Provide the (X, Y) coordinate of the cell's center where the given text is located.  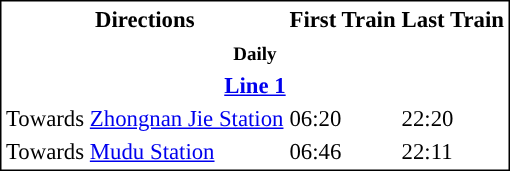
06:20 (342, 119)
Last Train (452, 19)
Daily (254, 53)
22:11 (452, 151)
Towards Mudu Station (144, 151)
Line 1 (254, 85)
22:20 (452, 119)
Towards Zhongnan Jie Station (144, 119)
Directions (144, 19)
First Train (342, 19)
06:46 (342, 151)
